Provide the [x, y] coordinate of the cell's center where the given text is located.  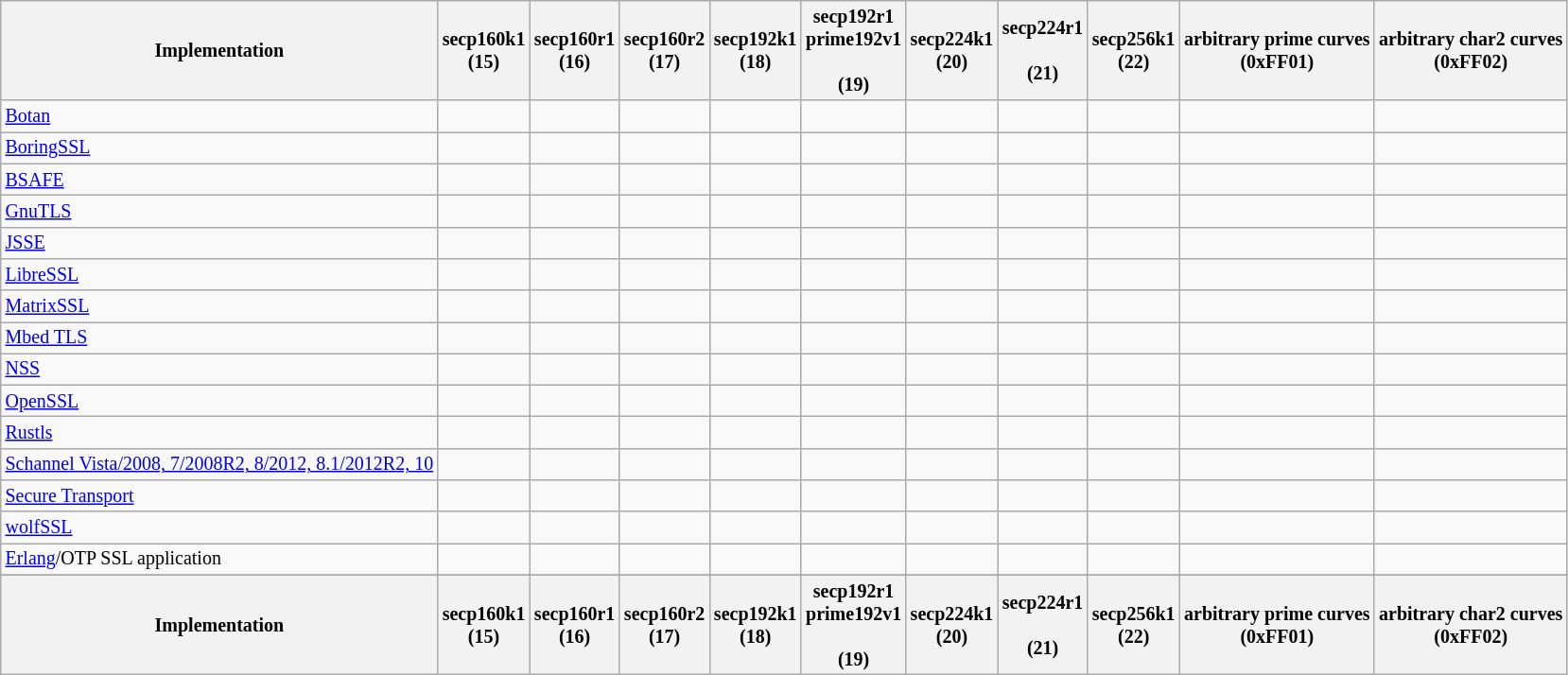
BSAFE [219, 180]
GnuTLS [219, 212]
OpenSSL [219, 401]
Rustls [219, 433]
JSSE [219, 242]
BoringSSL [219, 147]
wolfSSL [219, 528]
MatrixSSL [219, 306]
NSS [219, 369]
LibreSSL [219, 274]
Schannel Vista/2008, 7/2008R2, 8/2012, 8.1/2012R2, 10 [219, 465]
Erlang/OTP SSL application [219, 560]
Secure Transport [219, 495]
Botan [219, 117]
Mbed TLS [219, 338]
